Pinpoint the cell where the given text exists, returning its (X, Y) midpoint coordinate. 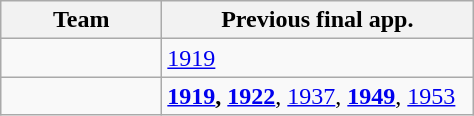
Previous final app. (318, 20)
1919, 1922, 1937, 1949, 1953 (318, 96)
1919 (318, 58)
Team (82, 20)
